For the text-containing cell, return its midpoint in [x, y] coordinate format. 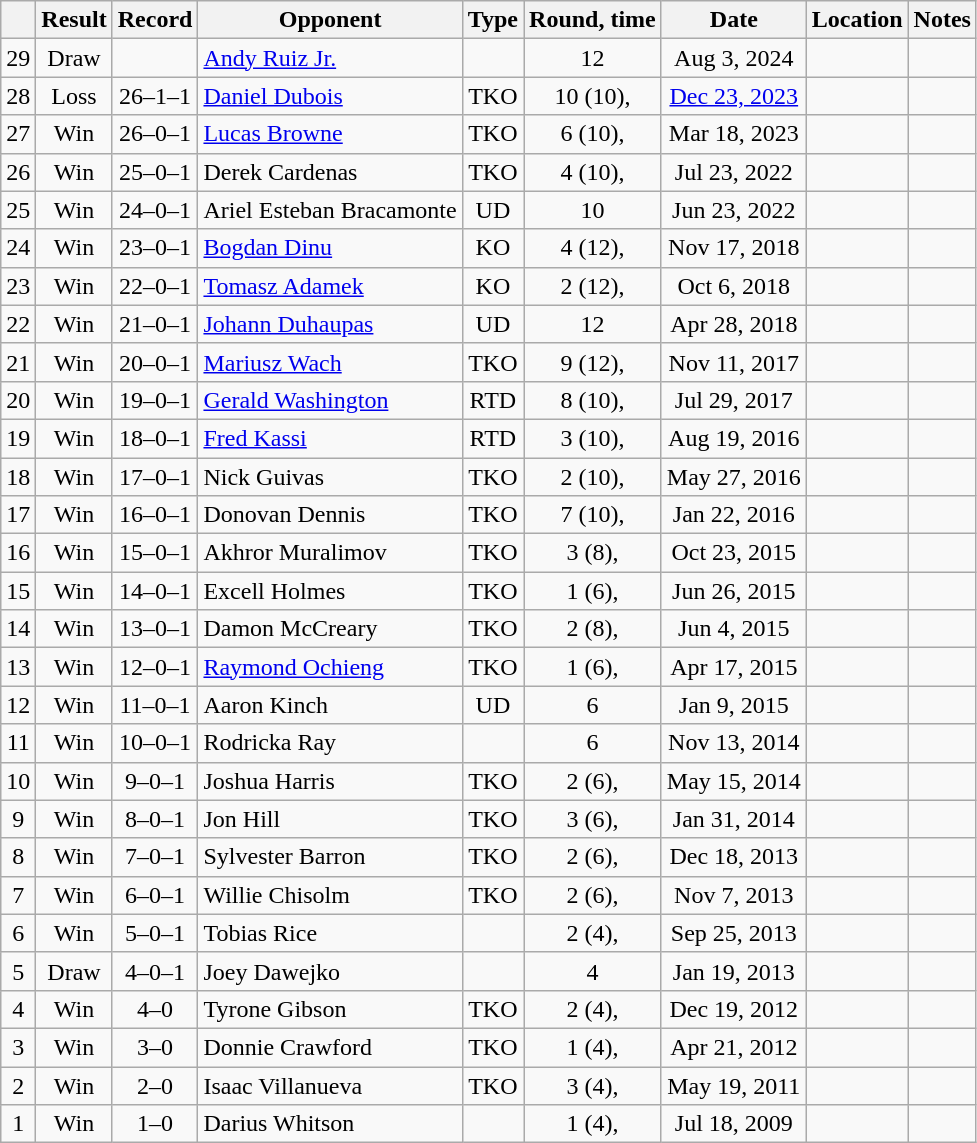
20 [18, 400]
20–0–1 [155, 362]
Johann Duhaupas [330, 324]
2 [18, 1085]
23 [18, 286]
Mar 18, 2023 [734, 134]
Dec 18, 2013 [734, 857]
9 (12), [593, 362]
Nov 13, 2014 [734, 743]
2 (8), [593, 629]
3 (8), [593, 553]
Dec 23, 2023 [734, 96]
Derek Cardenas [330, 172]
Raymond Ochieng [330, 667]
Nov 17, 2018 [734, 248]
11–0–1 [155, 705]
Oct 6, 2018 [734, 286]
23–0–1 [155, 248]
Loss [74, 96]
7 (10), [593, 515]
Ariel Esteban Bracamonte [330, 210]
Aaron Kinch [330, 705]
Joey Dawejko [330, 971]
3–0 [155, 1047]
Joshua Harris [330, 781]
5 [18, 971]
Sep 25, 2013 [734, 933]
2–0 [155, 1085]
16–0–1 [155, 515]
13–0–1 [155, 629]
Oct 23, 2015 [734, 553]
Notes [942, 20]
Gerald Washington [330, 400]
25–0–1 [155, 172]
Lucas Browne [330, 134]
5–0–1 [155, 933]
Damon McCreary [330, 629]
Nov 7, 2013 [734, 895]
26–0–1 [155, 134]
3 (6), [593, 819]
Jan 31, 2014 [734, 819]
9–0–1 [155, 781]
24 [18, 248]
Tobias Rice [330, 933]
6 (10), [593, 134]
Mariusz Wach [330, 362]
Rodricka Ray [330, 743]
4–0 [155, 1009]
11 [18, 743]
18–0–1 [155, 438]
Round, time [593, 20]
Jul 18, 2009 [734, 1124]
Fred Kassi [330, 438]
Akhror Muralimov [330, 553]
3 [18, 1047]
3 (4), [593, 1085]
27 [18, 134]
Aug 19, 2016 [734, 438]
2 (12), [593, 286]
8 (10), [593, 400]
Bogdan Dinu [330, 248]
7–0–1 [155, 857]
15–0–1 [155, 553]
May 19, 2011 [734, 1085]
Jun 26, 2015 [734, 591]
Tyrone Gibson [330, 1009]
29 [18, 58]
17 [18, 515]
Donnie Crawford [330, 1047]
18 [18, 477]
Daniel Dubois [330, 96]
Date [734, 20]
4 (10), [593, 172]
Jun 23, 2022 [734, 210]
25 [18, 210]
19 [18, 438]
Jun 4, 2015 [734, 629]
May 15, 2014 [734, 781]
22 [18, 324]
4–0–1 [155, 971]
15 [18, 591]
22–0–1 [155, 286]
28 [18, 96]
12–0–1 [155, 667]
9 [18, 819]
Donovan Dennis [330, 515]
Dec 19, 2012 [734, 1009]
Nov 11, 2017 [734, 362]
Record [155, 20]
8 [18, 857]
Isaac Villanueva [330, 1085]
21 [18, 362]
26 [18, 172]
Result [74, 20]
13 [18, 667]
2 (10), [593, 477]
16 [18, 553]
Apr 21, 2012 [734, 1047]
4 (12), [593, 248]
6–0–1 [155, 895]
Type [492, 20]
26–1–1 [155, 96]
Darius Whitson [330, 1124]
21–0–1 [155, 324]
Excell Holmes [330, 591]
Opponent [330, 20]
24–0–1 [155, 210]
Sylvester Barron [330, 857]
1–0 [155, 1124]
8–0–1 [155, 819]
Jan 22, 2016 [734, 515]
May 27, 2016 [734, 477]
17–0–1 [155, 477]
Nick Guivas [330, 477]
Jon Hill [330, 819]
Apr 28, 2018 [734, 324]
14–0–1 [155, 591]
Willie Chisolm [330, 895]
Apr 17, 2015 [734, 667]
Andy Ruiz Jr. [330, 58]
Jul 23, 2022 [734, 172]
7 [18, 895]
10–0–1 [155, 743]
Location [857, 20]
Jan 9, 2015 [734, 705]
14 [18, 629]
Jan 19, 2013 [734, 971]
Tomasz Adamek [330, 286]
10 (10), [593, 96]
1 [18, 1124]
3 (10), [593, 438]
Aug 3, 2024 [734, 58]
19–0–1 [155, 400]
Jul 29, 2017 [734, 400]
